Scan for the cell matching the given text and deliver its (x, y) coordinate at center. 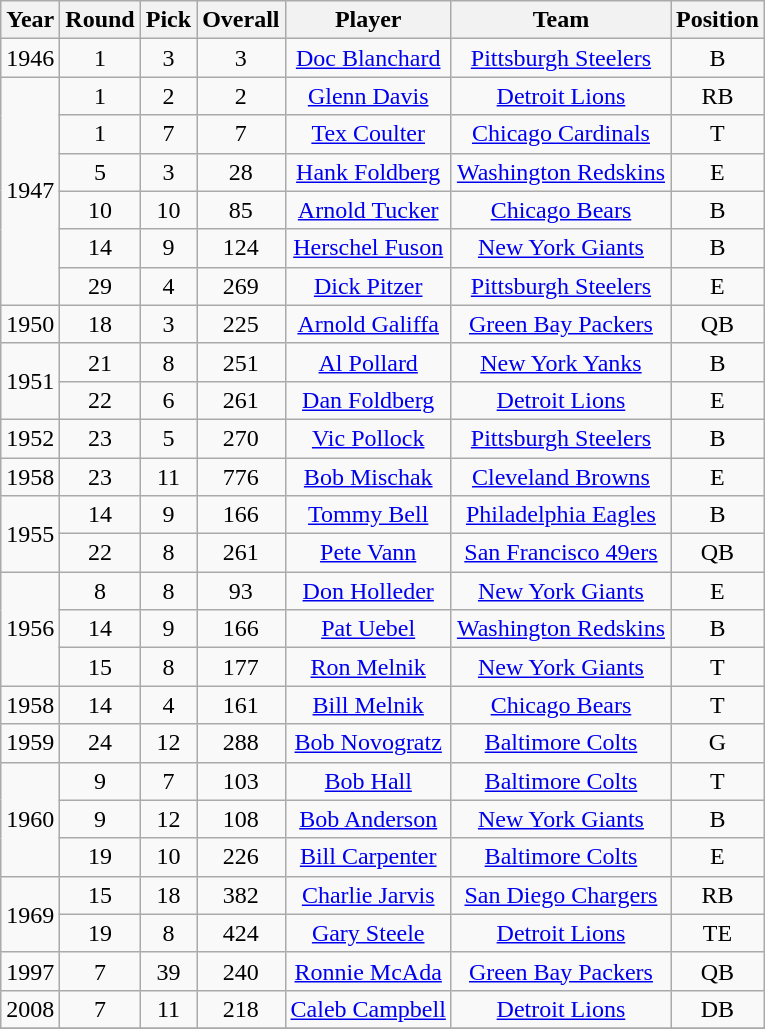
288 (241, 743)
1959 (30, 743)
1997 (30, 971)
Year (30, 20)
1956 (30, 629)
Vic Pollock (368, 438)
382 (241, 895)
Bob Novogratz (368, 743)
1946 (30, 58)
177 (241, 667)
Glenn Davis (368, 96)
Ron Melnik (368, 667)
29 (100, 286)
Hank Foldberg (368, 172)
Don Holleder (368, 591)
Doc Blanchard (368, 58)
Position (718, 20)
Arnold Galiffa (368, 324)
TE (718, 933)
Bill Melnik (368, 705)
1947 (30, 191)
Bob Hall (368, 781)
Team (560, 20)
Bill Carpenter (368, 857)
6 (168, 400)
Gary Steele (368, 933)
21 (100, 362)
DB (718, 1009)
226 (241, 857)
218 (241, 1009)
Herschel Fuson (368, 248)
New York Yanks (560, 362)
Al Pollard (368, 362)
2008 (30, 1009)
Chicago Cardinals (560, 134)
39 (168, 971)
108 (241, 819)
1952 (30, 438)
Philadelphia Eagles (560, 515)
San Francisco 49ers (560, 553)
776 (241, 477)
85 (241, 210)
Bob Mischak (368, 477)
124 (241, 248)
1969 (30, 914)
424 (241, 933)
1950 (30, 324)
Dick Pitzer (368, 286)
Arnold Tucker (368, 210)
Dan Foldberg (368, 400)
Bob Anderson (368, 819)
225 (241, 324)
93 (241, 591)
Overall (241, 20)
161 (241, 705)
1951 (30, 381)
Charlie Jarvis (368, 895)
Player (368, 20)
103 (241, 781)
Tommy Bell (368, 515)
Tex Coulter (368, 134)
Pick (168, 20)
G (718, 743)
251 (241, 362)
28 (241, 172)
Round (100, 20)
24 (100, 743)
Cleveland Browns (560, 477)
270 (241, 438)
Caleb Campbell (368, 1009)
269 (241, 286)
Pat Uebel (368, 629)
San Diego Chargers (560, 895)
Ronnie McAda (368, 971)
1960 (30, 819)
1955 (30, 534)
Pete Vann (368, 553)
240 (241, 971)
